Determine the [X, Y] coordinate at the center of the cell enclosing the given text.  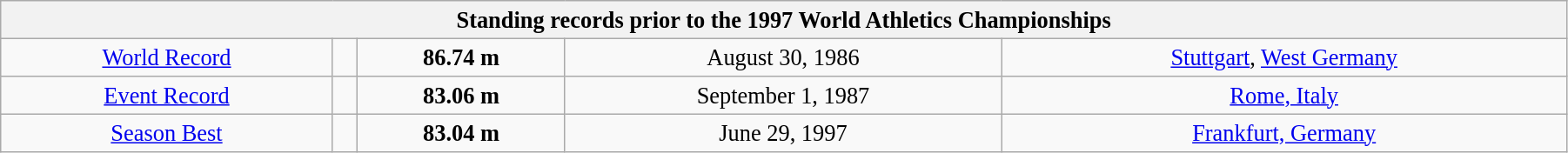
August 30, 1986 [783, 57]
June 29, 1997 [783, 133]
Standing records prior to the 1997 World Athletics Championships [784, 19]
86.74 m [461, 57]
83.04 m [461, 133]
Season Best [167, 133]
Rome, Italy [1284, 95]
September 1, 1987 [783, 95]
World Record [167, 57]
Stuttgart, West Germany [1284, 57]
83.06 m [461, 95]
Frankfurt, Germany [1284, 133]
Event Record [167, 95]
